Scan for the cell matching the given text and deliver its [x, y] coordinate at center. 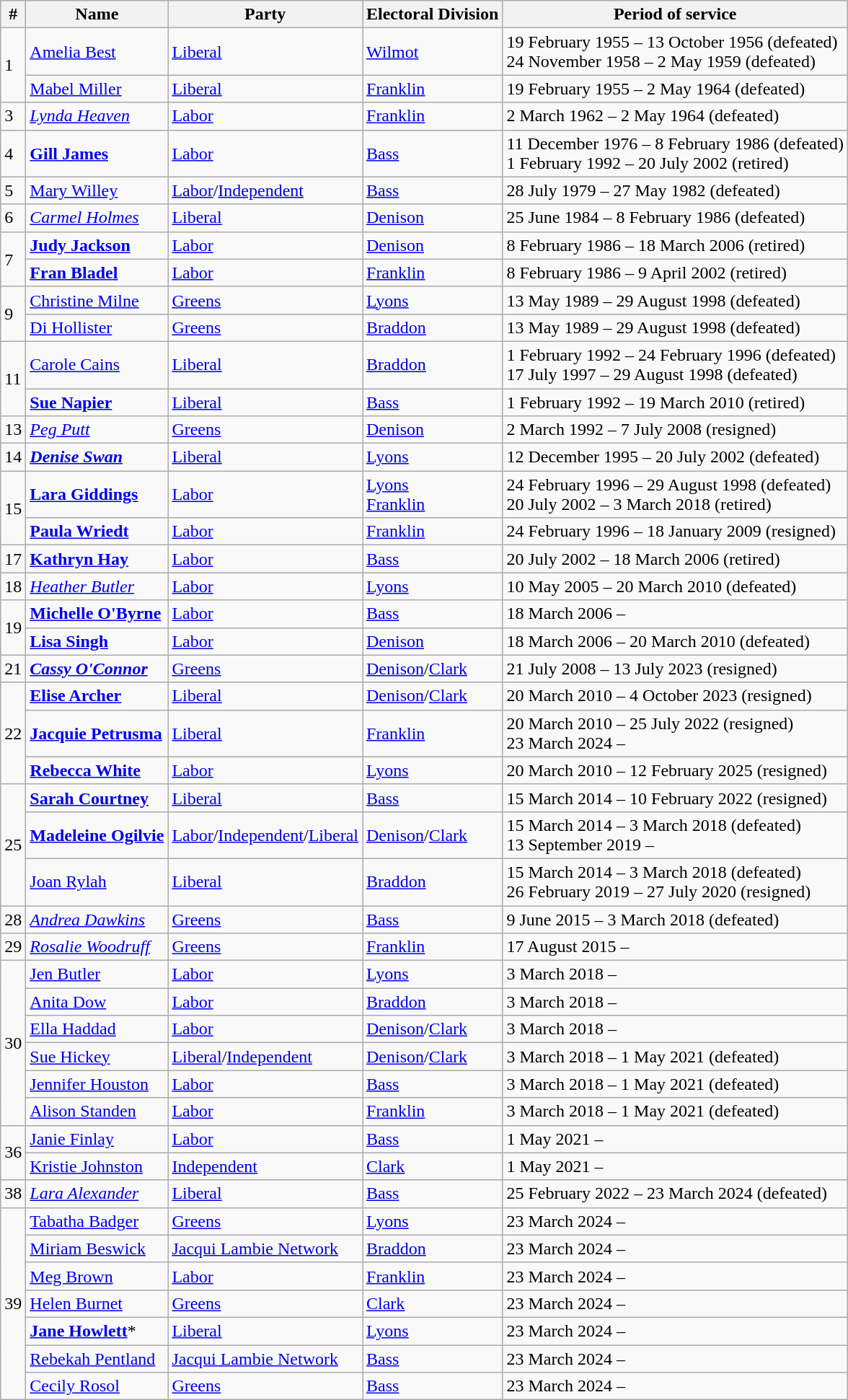
30 [13, 1043]
Lynda Heaven [97, 116]
12 December 1995 – 20 July 2002 (defeated) [675, 457]
Amelia Best [97, 52]
Alison Standen [97, 1111]
36 [13, 1153]
Helen Burnet [97, 1303]
38 [13, 1194]
1 February 1992 – 19 March 2010 (retired) [675, 402]
Jacquie Petrusma [97, 733]
Michelle O'Byrne [97, 614]
Electoral Division [432, 14]
21 [13, 669]
Rosalie Woodruff [97, 947]
Cecily Rosol [97, 1386]
Labor/Independent/Liberal [265, 835]
Mary Willey [97, 190]
Kristie Johnston [97, 1166]
Madeleine Ogilvie [97, 835]
Cassy O'Connor [97, 669]
Party [265, 14]
Carmel Holmes [97, 218]
Sarah Courtney [97, 798]
Meg Brown [97, 1276]
29 [13, 947]
Fran Bladel [97, 273]
Lyons Franklin [432, 495]
Independent [265, 1166]
Name [97, 14]
3 [13, 116]
Wilmot [432, 52]
Sue Napier [97, 402]
Elise Archer [97, 696]
Sue Hickey [97, 1057]
4 [13, 153]
21 July 2008 – 13 July 2023 (resigned) [675, 669]
20 March 2010 – 25 July 2022 (resigned) 23 March 2024 – [675, 733]
8 February 1986 – 18 March 2006 (retired) [675, 245]
10 May 2005 – 20 March 2010 (defeated) [675, 586]
18 March 2006 – 20 March 2010 (defeated) [675, 641]
15 March 2014 – 3 March 2018 (defeated)13 September 2019 – [675, 835]
25 June 1984 – 8 February 1986 (defeated) [675, 218]
6 [13, 218]
18 March 2006 – [675, 614]
28 [13, 920]
Rebecca White [97, 770]
Rebekah Pentland [97, 1358]
Peg Putt [97, 430]
14 [13, 457]
11 December 1976 – 8 February 1986 (defeated) 1 February 1992 – 20 July 2002 (retired) [675, 153]
2 March 1992 – 7 July 2008 (resigned) [675, 430]
5 [13, 190]
Carole Cains [97, 365]
20 March 2010 – 4 October 2023 (resigned) [675, 696]
20 March 2010 – 12 February 2025 (resigned) [675, 770]
15 March 2014 – 3 March 2018 (defeated) 26 February 2019 – 27 July 2020 (resigned) [675, 881]
24 February 1996 – 29 August 1998 (defeated) 20 July 2002 – 3 March 2018 (retired) [675, 495]
Period of service [675, 14]
39 [13, 1303]
Lara Alexander [97, 1194]
24 February 1996 – 18 January 2009 (resigned) [675, 532]
Jennifer Houston [97, 1084]
Miriam Beswick [97, 1249]
Judy Jackson [97, 245]
Di Hollister [97, 327]
28 July 1979 – 27 May 1982 (defeated) [675, 190]
19 [13, 628]
19 February 1955 – 2 May 1964 (defeated) [675, 89]
Paula Wriedt [97, 532]
15 [13, 508]
Tabatha Badger [97, 1221]
# [13, 14]
Lara Giddings [97, 495]
Joan Rylah [97, 881]
25 [13, 845]
Jane Howlett* [97, 1331]
25 February 2022 – 23 March 2024 (defeated) [675, 1194]
Lisa Singh [97, 641]
Labor/Independent [265, 190]
1 [13, 65]
Heather Butler [97, 586]
13 [13, 430]
2 March 1962 – 2 May 1964 (defeated) [675, 116]
9 [13, 314]
Ella Haddad [97, 1029]
Janie Finlay [97, 1139]
Jen Butler [97, 974]
8 February 1986 – 9 April 2002 (retired) [675, 273]
18 [13, 586]
Andrea Dawkins [97, 920]
Denise Swan [97, 457]
20 July 2002 – 18 March 2006 (retired) [675, 559]
Mabel Miller [97, 89]
Anita Dow [97, 1002]
11 [13, 378]
19 February 1955 – 13 October 1956 (defeated) 24 November 1958 – 2 May 1959 (defeated) [675, 52]
7 [13, 259]
22 [13, 733]
17 August 2015 – [675, 947]
Christine Milne [97, 300]
15 March 2014 – 10 February 2022 (resigned) [675, 798]
1 February 1992 – 24 February 1996 (defeated) 17 July 1997 – 29 August 1998 (defeated) [675, 365]
Kathryn Hay [97, 559]
9 June 2015 – 3 March 2018 (defeated) [675, 920]
17 [13, 559]
Liberal/Independent [265, 1057]
Gill James [97, 153]
